Extract the (X, Y) coordinate from the center of the cell holding the provided text.  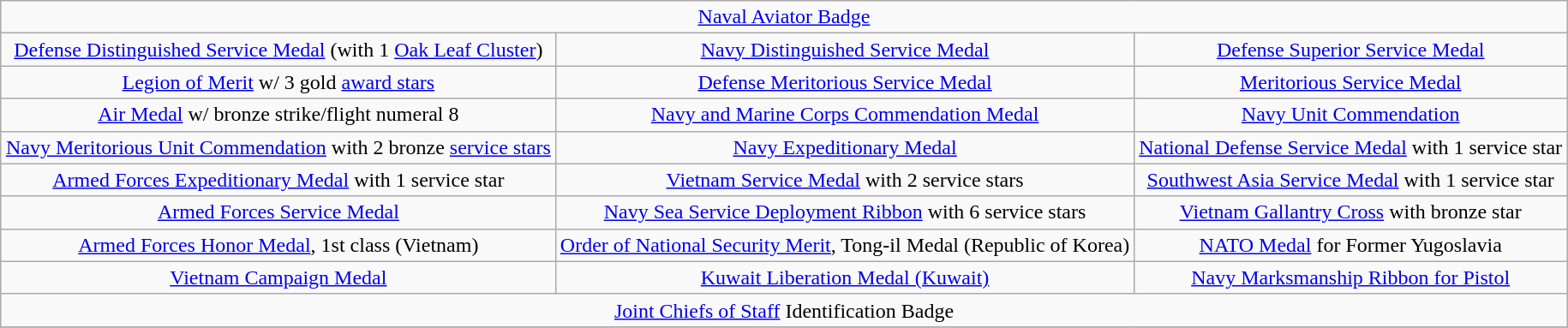
Armed Forces Honor Medal, 1st class (Vietnam) (278, 245)
Order of National Security Merit, Tong-il Medal (Republic of Korea) (845, 245)
Vietnam Campaign Medal (278, 277)
Air Medal w/ bronze strike/flight numeral 8 (278, 115)
Navy Meritorious Unit Commendation with 2 bronze service stars (278, 147)
Navy Expeditionary Medal (845, 147)
Meritorious Service Medal (1350, 82)
National Defense Service Medal with 1 service star (1350, 147)
Defense Distinguished Service Medal (with 1 Oak Leaf Cluster) (278, 50)
Joint Chiefs of Staff Identification Badge (783, 310)
Navy Unit Commendation (1350, 115)
Defense Superior Service Medal (1350, 50)
Armed Forces Expeditionary Medal with 1 service star (278, 180)
Kuwait Liberation Medal (Kuwait) (845, 277)
Navy and Marine Corps Commendation Medal (845, 115)
NATO Medal for Former Yugoslavia (1350, 245)
Legion of Merit w/ 3 gold award stars (278, 82)
Southwest Asia Service Medal with 1 service star (1350, 180)
Navy Marksmanship Ribbon for Pistol (1350, 277)
Vietnam Service Medal with 2 service stars (845, 180)
Defense Meritorious Service Medal (845, 82)
Navy Sea Service Deployment Ribbon with 6 service stars (845, 212)
Naval Aviator Badge (783, 17)
Armed Forces Service Medal (278, 212)
Navy Distinguished Service Medal (845, 50)
Vietnam Gallantry Cross with bronze star (1350, 212)
